For the text-containing cell, return its midpoint in [X, Y] coordinate format. 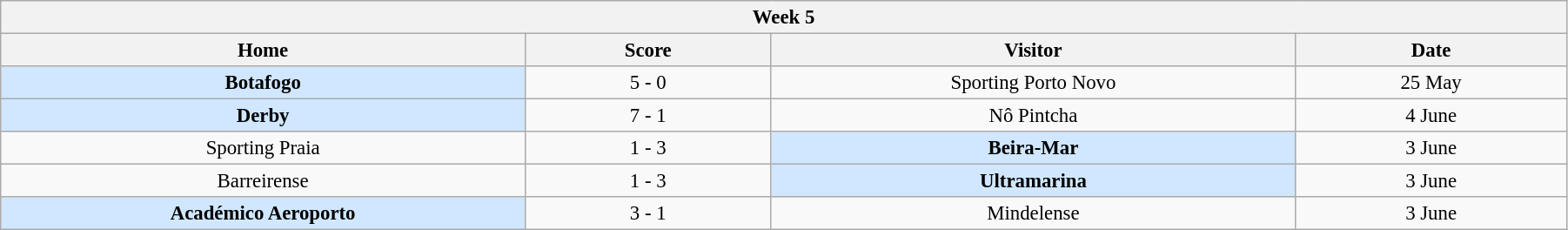
7 - 1 [647, 116]
Sporting Praia [263, 148]
Beira-Mar [1034, 148]
Week 5 [784, 17]
Nô Pintcha [1034, 116]
5 - 0 [647, 83]
Botafogo [263, 83]
25 May [1431, 83]
Home [263, 51]
Date [1431, 51]
Visitor [1034, 51]
Ultramarina [1034, 181]
Derby [263, 116]
Académico Aeroporto [263, 213]
Mindelense [1034, 213]
Barreirense [263, 181]
3 - 1 [647, 213]
Sporting Porto Novo [1034, 83]
Score [647, 51]
4 June [1431, 116]
